Pinpoint the cell where the given text exists, returning its (x, y) midpoint coordinate. 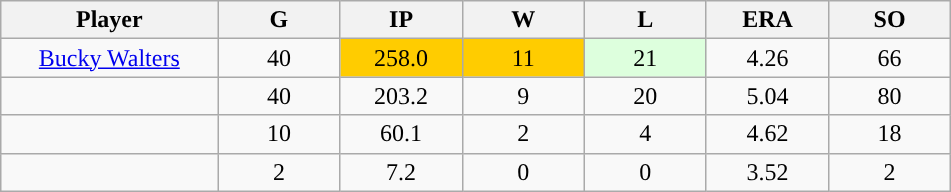
11 (523, 58)
258.0 (401, 58)
IP (401, 20)
7.2 (401, 172)
10 (279, 134)
4.26 (767, 58)
18 (890, 134)
ERA (767, 20)
Player (110, 20)
60.1 (401, 134)
20 (645, 96)
W (523, 20)
4 (645, 134)
5.04 (767, 96)
80 (890, 96)
9 (523, 96)
3.52 (767, 172)
G (279, 20)
203.2 (401, 96)
Bucky Walters (110, 58)
21 (645, 58)
66 (890, 58)
L (645, 20)
4.62 (767, 134)
SO (890, 20)
